Determine the (x, y) coordinate at the center of the cell enclosing the given text.  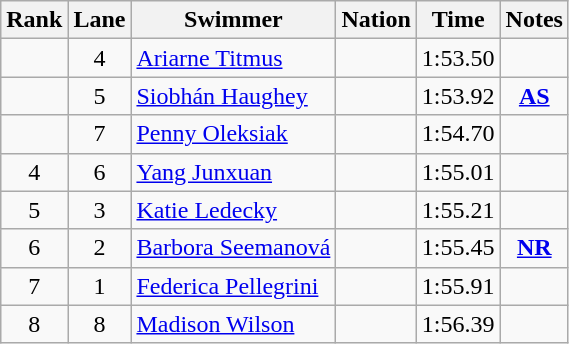
1:56.39 (458, 324)
Lane (100, 20)
Rank (34, 20)
Federica Pellegrini (234, 286)
Time (458, 20)
1:53.92 (458, 96)
1:53.50 (458, 58)
AS (534, 96)
NR (534, 248)
1:55.01 (458, 172)
1:54.70 (458, 134)
Katie Ledecky (234, 210)
1:55.45 (458, 248)
1:55.91 (458, 286)
Yang Junxuan (234, 172)
Nation (376, 20)
Ariarne Titmus (234, 58)
2 (100, 248)
Siobhán Haughey (234, 96)
Notes (534, 20)
Swimmer (234, 20)
Madison Wilson (234, 324)
Barbora Seemanová (234, 248)
3 (100, 210)
1 (100, 286)
Penny Oleksiak (234, 134)
1:55.21 (458, 210)
